Search for the cell housing the specified text and yield its [X, Y] center coordinate. 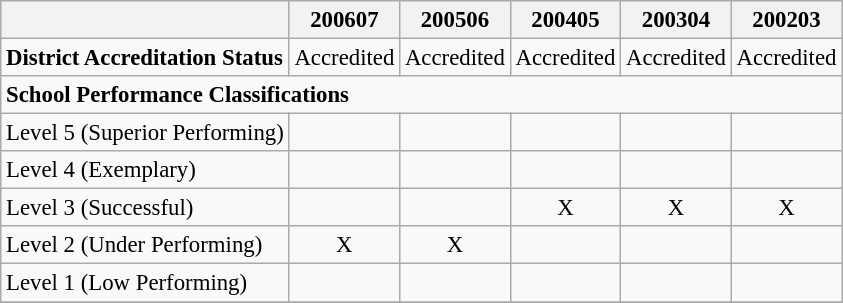
Level 4 (Exemplary) [145, 170]
Level 1 (Low Performing) [145, 283]
200304 [676, 20]
Level 5 (Superior Performing) [145, 133]
200203 [786, 20]
District Accreditation Status [145, 58]
200405 [566, 20]
Level 2 (Under Performing) [145, 245]
School Performance Classifications [422, 95]
200607 [344, 20]
Level 3 (Successful) [145, 208]
200506 [456, 20]
